Capture the cell that displays the provided text and extract its [X, Y] central coordinate. 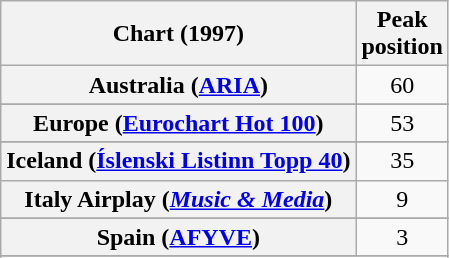
Europe (Eurochart Hot 100) [178, 123]
53 [402, 123]
60 [402, 85]
Peakposition [402, 34]
Spain (AFYVE) [178, 237]
35 [402, 161]
Iceland (Íslenski Listinn Topp 40) [178, 161]
Chart (1997) [178, 34]
Italy Airplay (Music & Media) [178, 199]
9 [402, 199]
3 [402, 237]
Australia (ARIA) [178, 85]
